Provide the (X, Y) coordinate of the cell's center where the given text is located.  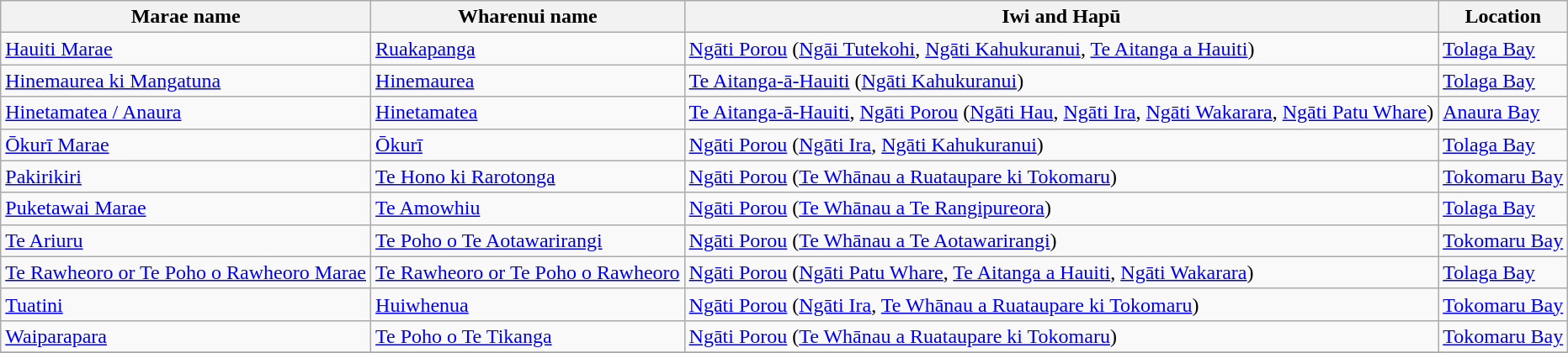
Te Rawheoro or Te Poho o Rawheoro (529, 272)
Waiparapara (186, 336)
Hinetamatea / Anaura (186, 113)
Iwi and Hapū (1061, 17)
Ngāti Porou (Ngāti Patu Whare, Te Aitanga a Hauiti, Ngāti Wakarara) (1061, 272)
Hinemaurea ki Mangatuna (186, 81)
Hauiti Marae (186, 49)
Ōkurī Marae (186, 145)
Marae name (186, 17)
Wharenui name (529, 17)
Anaura Bay (1503, 113)
Te Poho o Te Tikanga (529, 336)
Ruakapanga (529, 49)
Hinemaurea (529, 81)
Tuatini (186, 304)
Ngāti Porou (Te Whānau a Te Rangipureora) (1061, 208)
Te Amowhiu (529, 208)
Te Aitanga-ā-Hauiti, Ngāti Porou (Ngāti Hau, Ngāti Ira, Ngāti Wakarara, Ngāti Patu Whare) (1061, 113)
Te Rawheoro or Te Poho o Rawheoro Marae (186, 272)
Ngāti Porou (Ngāti Ira, Ngāti Kahukuranui) (1061, 145)
Ngāti Porou (Te Whānau a Te Aotawarirangi) (1061, 240)
Te Ariuru (186, 240)
Huiwhenua (529, 304)
Te Poho o Te Aotawarirangi (529, 240)
Location (1503, 17)
Ngāti Porou (Ngāti Ira, Te Whānau a Ruataupare ki Tokomaru) (1061, 304)
Te Aitanga-ā-Hauiti (Ngāti Kahukuranui) (1061, 81)
Ōkurī (529, 145)
Puketawai Marae (186, 208)
Ngāti Porou (Ngāi Tutekohi, Ngāti Kahukuranui, Te Aitanga a Hauiti) (1061, 49)
Pakirikiri (186, 176)
Hinetamatea (529, 113)
Te Hono ki Rarotonga (529, 176)
